Provide the [X, Y] coordinate of the cell's center where the given text is located.  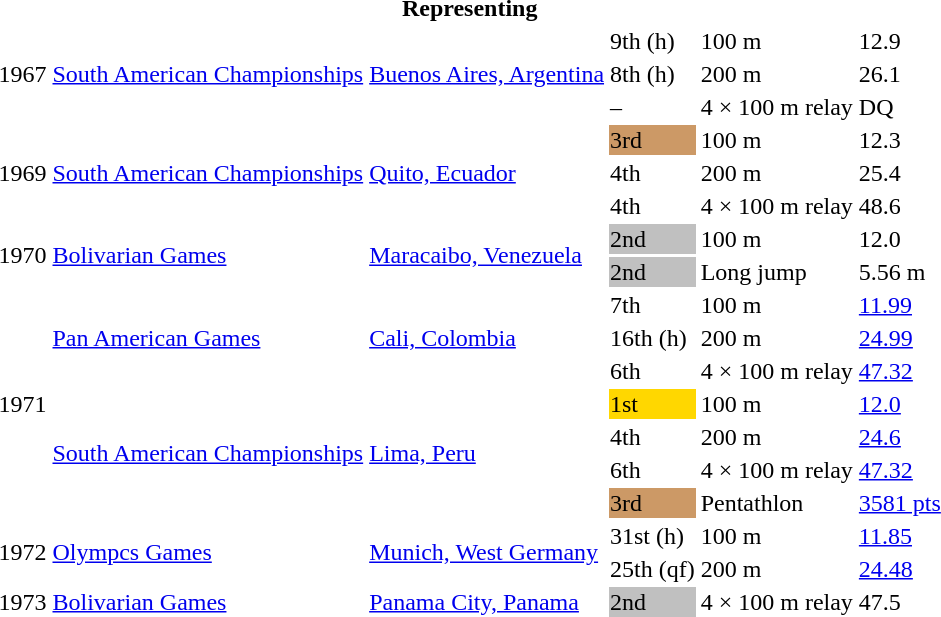
7th [653, 305]
Cali, Colombia [487, 338]
Munich, West Germany [487, 552]
9th (h) [653, 41]
– [653, 107]
8th (h) [653, 74]
Maracaibo, Venezuela [487, 256]
Panama City, Panama [487, 602]
Long jump [776, 272]
Pan American Games [208, 338]
1st [653, 404]
25th (qf) [653, 569]
31st (h) [653, 536]
Quito, Ecuador [487, 173]
Lima, Peru [487, 454]
Buenos Aires, Argentina [487, 74]
Olympcs Games [208, 552]
Pentathlon [776, 503]
16th (h) [653, 338]
